Detect which cell encompasses the target text, then output its (X, Y) center coordinate. 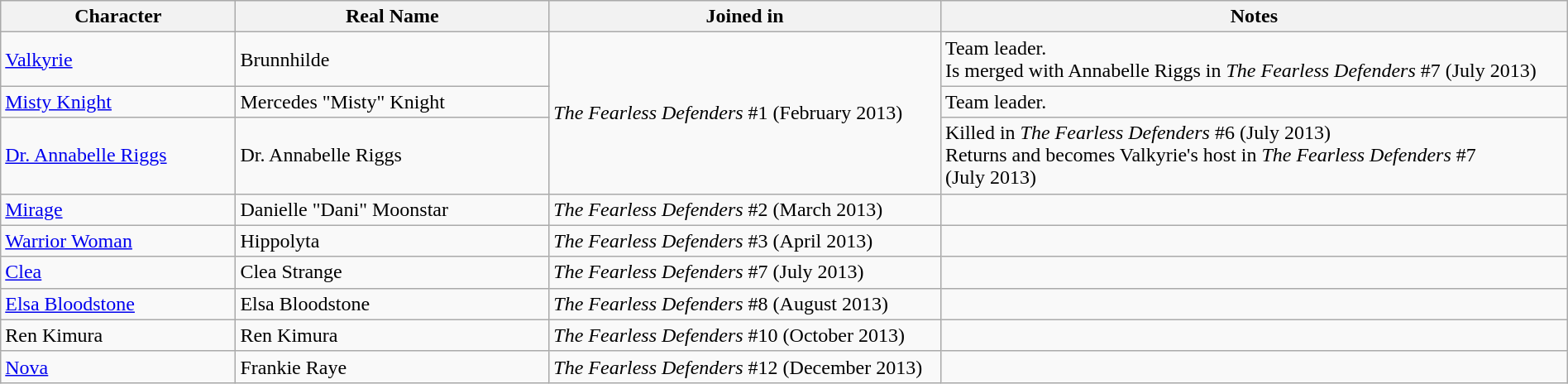
Killed in The Fearless Defenders #6 (July 2013)Returns and becomes Valkyrie's host in The Fearless Defenders #7 (July 2013) (1254, 156)
Danielle "Dani" Moonstar (392, 209)
Brunnhilde (392, 60)
Notes (1254, 17)
Hippolyta (392, 241)
Character (118, 17)
Valkyrie (118, 60)
The Fearless Defenders #10 (October 2013) (745, 335)
Clea Strange (392, 272)
The Fearless Defenders #1 (February 2013) (745, 113)
The Fearless Defenders #8 (August 2013) (745, 304)
Mercedes "Misty" Knight (392, 102)
Clea (118, 272)
Frankie Raye (392, 367)
The Fearless Defenders #7 (July 2013) (745, 272)
Joined in (745, 17)
Mirage (118, 209)
Misty Knight (118, 102)
The Fearless Defenders #3 (April 2013) (745, 241)
Real Name (392, 17)
Team leader.Is merged with Annabelle Riggs in The Fearless Defenders #7 (July 2013) (1254, 60)
The Fearless Defenders #12 (December 2013) (745, 367)
Team leader. (1254, 102)
Warrior Woman (118, 241)
The Fearless Defenders #2 (March 2013) (745, 209)
Nova (118, 367)
